From the cell containing the given text, extract its center point as [x, y] coordinate. 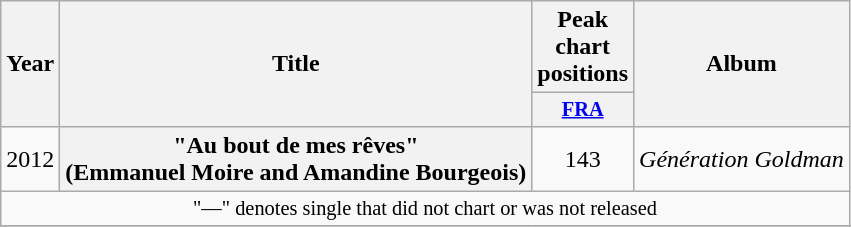
Title [296, 64]
Year [30, 64]
FRA [583, 110]
"—" denotes single that did not chart or was not released [426, 209]
Album [742, 64]
143 [583, 158]
2012 [30, 158]
"Au bout de mes rêves"(Emmanuel Moire and Amandine Bourgeois) [296, 158]
Génération Goldman [742, 158]
Peak chart positions [583, 47]
